Determine the (x, y) coordinate at the center of the cell enclosing the given text.  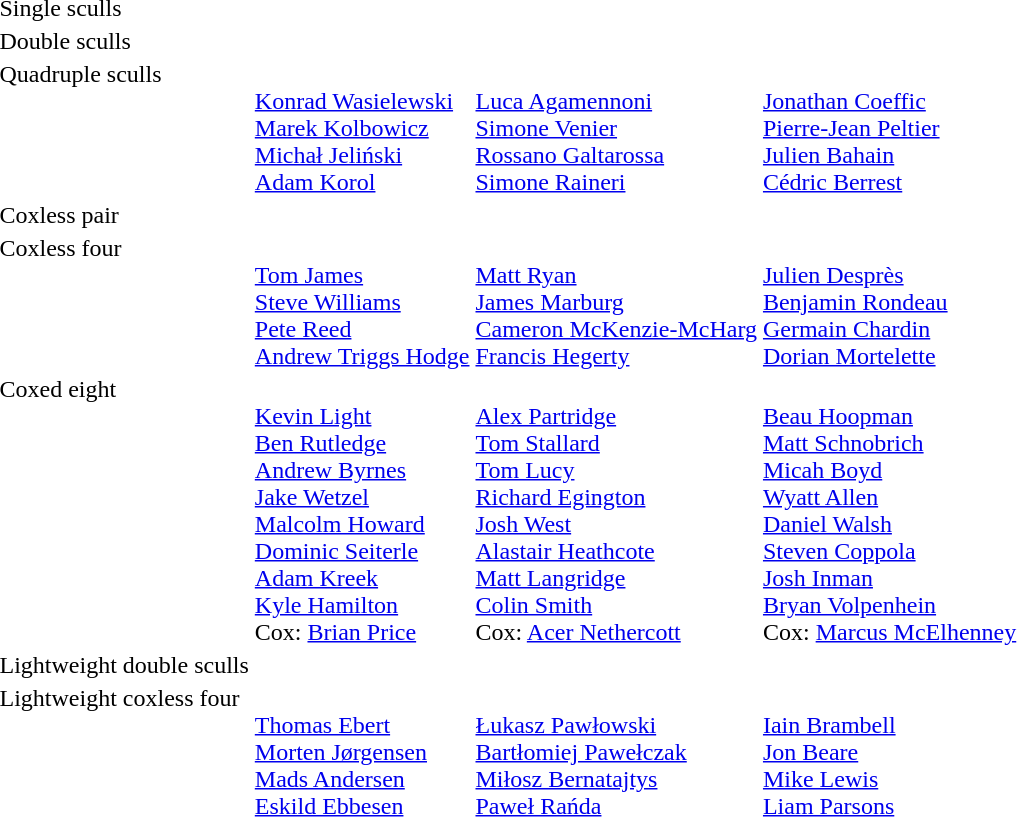
Tom JamesSteve WilliamsPete ReedAndrew Triggs Hodge (362, 302)
Jonathan CoefficPierre-Jean PeltierJulien BahainCédric Berrest (889, 128)
Konrad WasielewskiMarek KolbowiczMichał JelińskiAdam Korol (362, 128)
Julien DesprèsBenjamin RondeauGermain ChardinDorian Mortelette (889, 302)
Beau HoopmanMatt SchnobrichMicah BoydWyatt AllenDaniel WalshSteven CoppolaJosh InmanBryan VolpenheinCox: Marcus McElhenney (889, 510)
Luca AgamennoniSimone VenierRossano GaltarossaSimone Raineri (616, 128)
Matt RyanJames MarburgCameron McKenzie-McHargFrancis Hegerty (616, 302)
Alex PartridgeTom StallardTom LucyRichard EgingtonJosh WestAlastair HeathcoteMatt LangridgeColin SmithCox: Acer Nethercott (616, 510)
Kevin LightBen RutledgeAndrew ByrnesJake WetzelMalcolm HowardDominic SeiterleAdam KreekKyle HamiltonCox: Brian Price (362, 510)
